Extract the [X, Y] coordinate from the center of the cell holding the provided text.  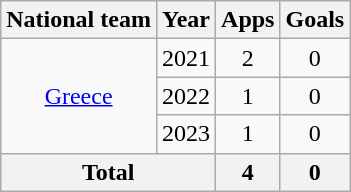
2022 [186, 96]
Goals [315, 20]
4 [248, 172]
Total [108, 172]
Apps [248, 20]
2023 [186, 134]
Greece [79, 96]
2021 [186, 58]
Year [186, 20]
2 [248, 58]
National team [79, 20]
